Determine the (X, Y) coordinate at the center of the cell enclosing the given text.  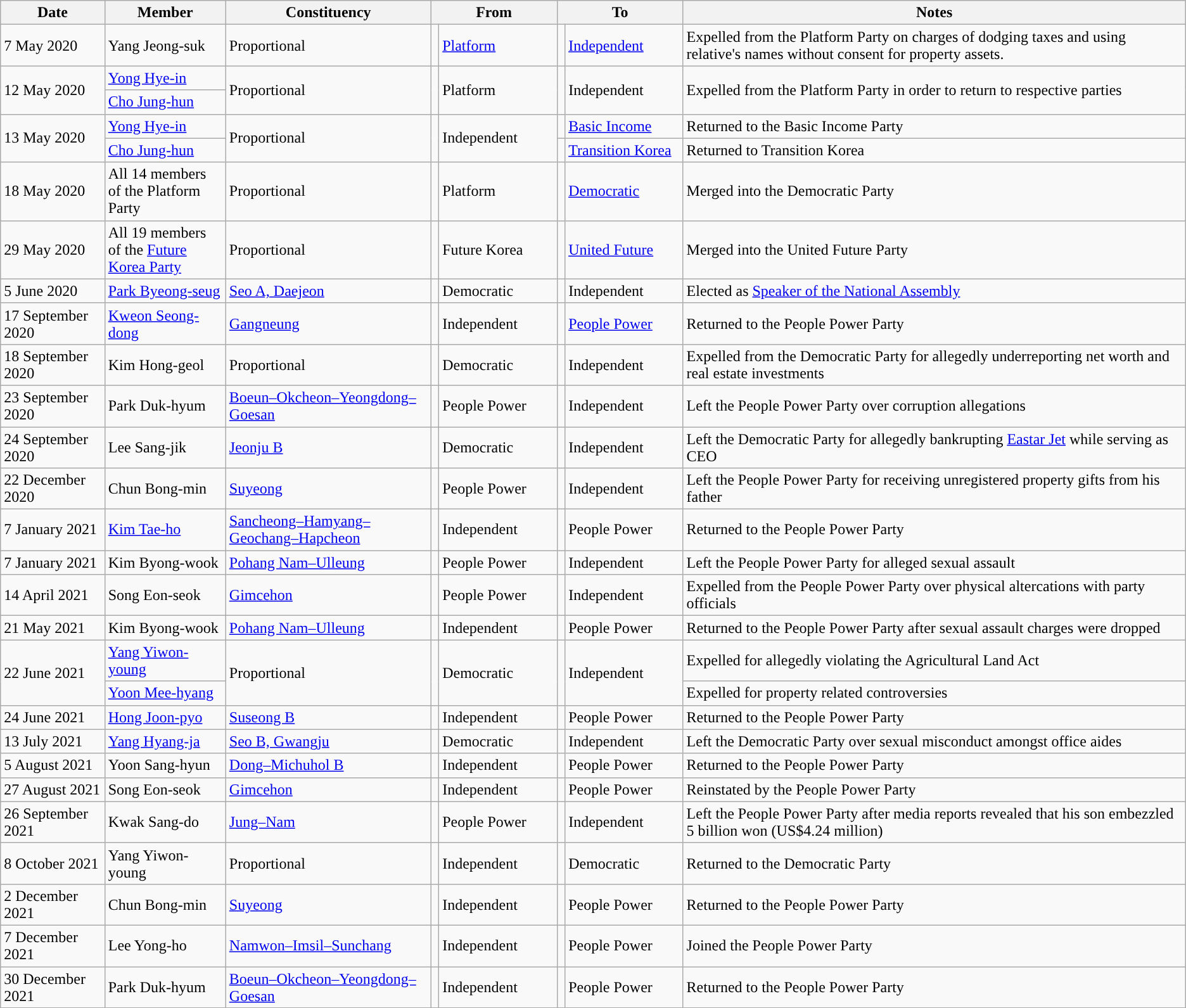
Dong–Michuhol B (328, 765)
14 April 2021 (53, 596)
24 September 2020 (53, 447)
Reinstated by the People Power Party (934, 789)
Lee Yong-ho (165, 945)
5 August 2021 (53, 765)
Suseong B (328, 717)
Sancheong–Hamyang–Geochang–Hapcheon (328, 530)
18 May 2020 (53, 191)
Constituency (328, 13)
7 December 2021 (53, 945)
Left the Democratic Party for allegedly bankrupting Eastar Jet while serving as CEO (934, 447)
13 July 2021 (53, 741)
Seo A, Daejeon (328, 291)
Kim Hong-geol (165, 365)
Park Byeong-seug (165, 291)
Expelled for allegedly violating the Agricultural Land Act (934, 660)
Expelled for property related controversies (934, 693)
Returned to the Basic Income Party (934, 126)
Left the People Power Party for alleged sexual assault (934, 563)
Seo B, Gwangju (328, 741)
Basic Income (624, 126)
Expelled from the Democratic Party for allegedly underreporting net worth and real estate investments (934, 365)
21 May 2021 (53, 628)
Expelled from the Platform Party in order to return to respective parties (934, 90)
Left the Democratic Party over sexual misconduct amongst office aides (934, 741)
22 June 2021 (53, 673)
Gangneung (328, 323)
12 May 2020 (53, 90)
Yoon Mee-hyang (165, 693)
Namwon–Imsil–Sunchang (328, 945)
All 19 members of the Future Korea Party (165, 250)
5 June 2020 (53, 291)
To (620, 13)
Returned to Transition Korea (934, 150)
Yang Hyang-ja (165, 741)
Returned to the People Power Party after sexual assault charges were dropped (934, 628)
Left the People Power Party for receiving unregistered property gifts from his father (934, 489)
29 May 2020 (53, 250)
13 May 2020 (53, 138)
Transition Korea (624, 150)
Expelled from the People Power Party over physical altercations with party officials (934, 596)
Kweon Seong-dong (165, 323)
2 December 2021 (53, 905)
All 14 members of the Platform Party (165, 191)
18 September 2020 (53, 365)
Left the People Power Party over corruption allegations (934, 405)
27 August 2021 (53, 789)
Merged into the Democratic Party (934, 191)
17 September 2020 (53, 323)
Date (53, 13)
Kim Tae-ho (165, 530)
22 December 2020 (53, 489)
Yang Jeong-suk (165, 46)
26 September 2021 (53, 822)
Jeonju B (328, 447)
Member (165, 13)
7 May 2020 (53, 46)
From (494, 13)
Expelled from the Platform Party on charges of dodging taxes and using relative's names without consent for property assets. (934, 46)
Elected as Speaker of the National Assembly (934, 291)
Lee Sang-jik (165, 447)
Joined the People Power Party (934, 945)
Future Korea (498, 250)
Returned to the Democratic Party (934, 863)
United Future (624, 250)
Hong Joon-pyo (165, 717)
Left the People Power Party after media reports revealed that his son embezzled 5 billion won (US$4.24 million) (934, 822)
23 September 2020 (53, 405)
30 December 2021 (53, 987)
Kwak Sang-do (165, 822)
Notes (934, 13)
Yoon Sang-hyun (165, 765)
Jung–Nam (328, 822)
24 June 2021 (53, 717)
Merged into the United Future Party (934, 250)
8 October 2021 (53, 863)
